Output the [X, Y] coordinate of the center of the cell containing the given text.  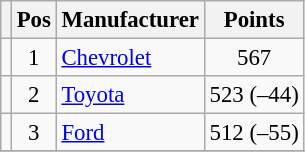
Toyota [130, 95]
3 [34, 133]
523 (–44) [254, 95]
512 (–55) [254, 133]
Pos [34, 20]
567 [254, 58]
Chevrolet [130, 58]
Points [254, 20]
2 [34, 95]
Manufacturer [130, 20]
1 [34, 58]
Ford [130, 133]
